Return the (X, Y) coordinate for the center point of the cell that contains the specified text.  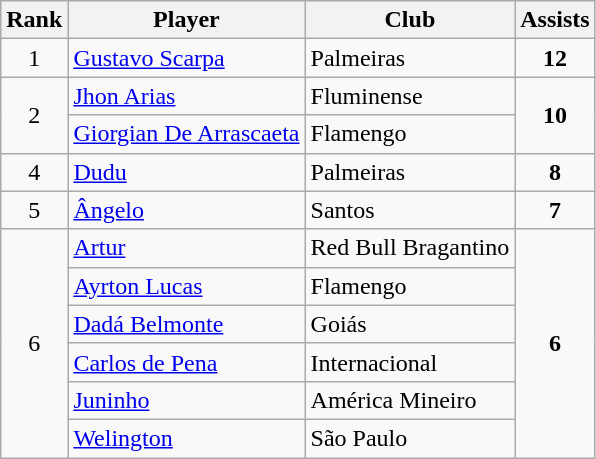
Goiás (410, 324)
Ângelo (186, 210)
Giorgian De Arrascaeta (186, 134)
Carlos de Pena (186, 362)
Jhon Arias (186, 96)
Welington (186, 438)
2 (34, 115)
Artur (186, 248)
Player (186, 20)
Ayrton Lucas (186, 286)
5 (34, 210)
Club (410, 20)
7 (555, 210)
1 (34, 58)
São Paulo (410, 438)
12 (555, 58)
Juninho (186, 400)
10 (555, 115)
Rank (34, 20)
8 (555, 172)
Gustavo Scarpa (186, 58)
Internacional (410, 362)
Red Bull Bragantino (410, 248)
Assists (555, 20)
América Mineiro (410, 400)
Fluminense (410, 96)
Dadá Belmonte (186, 324)
Dudu (186, 172)
4 (34, 172)
Santos (410, 210)
